For the text-containing cell, return its midpoint in (X, Y) coordinate format. 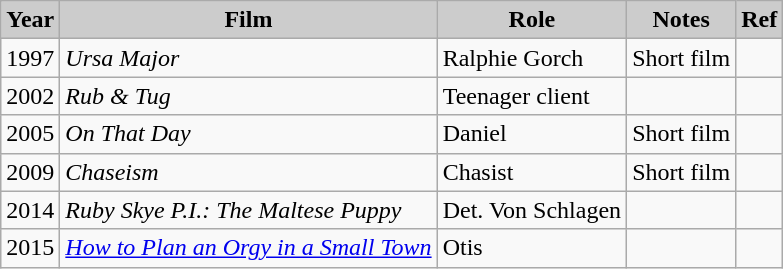
2014 (30, 210)
2015 (30, 248)
Det. Von Schlagen (532, 210)
1997 (30, 58)
Role (532, 20)
Chaseism (248, 172)
Otis (532, 248)
Ruby Skye P.I.: The Maltese Puppy (248, 210)
Film (248, 20)
On That Day (248, 134)
2009 (30, 172)
Chasist (532, 172)
Notes (682, 20)
How to Plan an Orgy in a Small Town (248, 248)
2005 (30, 134)
Ralphie Gorch (532, 58)
Year (30, 20)
Ref (760, 20)
Rub & Tug (248, 96)
Ursa Major (248, 58)
2002 (30, 96)
Daniel (532, 134)
Teenager client (532, 96)
